For the text-containing cell, return its midpoint in (x, y) coordinate format. 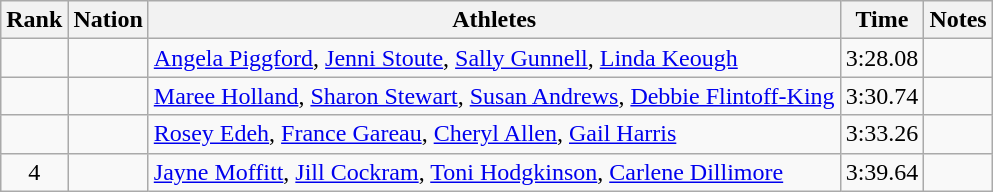
3:28.08 (882, 58)
Angela Piggford, Jenni Stoute, Sally Gunnell, Linda Keough (494, 58)
Nation (108, 20)
Rosey Edeh, France Gareau, Cheryl Allen, Gail Harris (494, 134)
3:33.26 (882, 134)
Notes (958, 20)
4 (34, 172)
Time (882, 20)
Maree Holland, Sharon Stewart, Susan Andrews, Debbie Flintoff-King (494, 96)
Athletes (494, 20)
Rank (34, 20)
3:30.74 (882, 96)
Jayne Moffitt, Jill Cockram, Toni Hodgkinson, Carlene Dillimore (494, 172)
3:39.64 (882, 172)
